Find where the given text appears and provide that cell's center as [X, Y] coordinate. 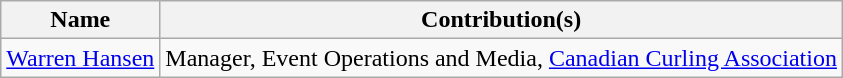
Contribution(s) [502, 20]
Name [80, 20]
Manager, Event Operations and Media, Canadian Curling Association [502, 58]
Warren Hansen [80, 58]
